Scan for the cell matching the given text and deliver its [X, Y] coordinate at center. 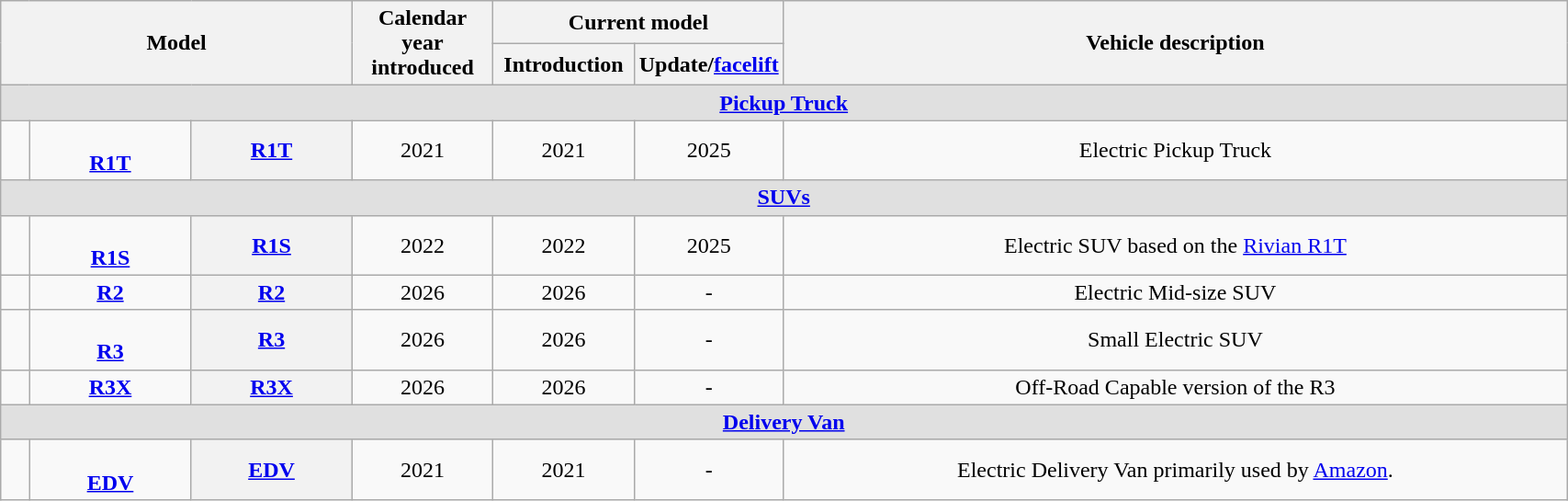
Introduction [564, 64]
SUVs [784, 198]
Vehicle description [1175, 43]
Current model [638, 22]
Electric Delivery Van primarily used by Amazon. [1175, 469]
Delivery Van [784, 422]
Electric SUV based on the Rivian R1T [1175, 245]
Off-Road Capable version of the R3 [1175, 387]
Electric Pickup Truck [1175, 151]
Calendar yearintroduced [423, 43]
Pickup Truck [784, 103]
Model [176, 43]
Small Electric SUV [1175, 340]
Update/facelift [709, 64]
Electric Mid-size SUV [1175, 292]
